Determine the [X, Y] coordinate at the center of the cell enclosing the given text.  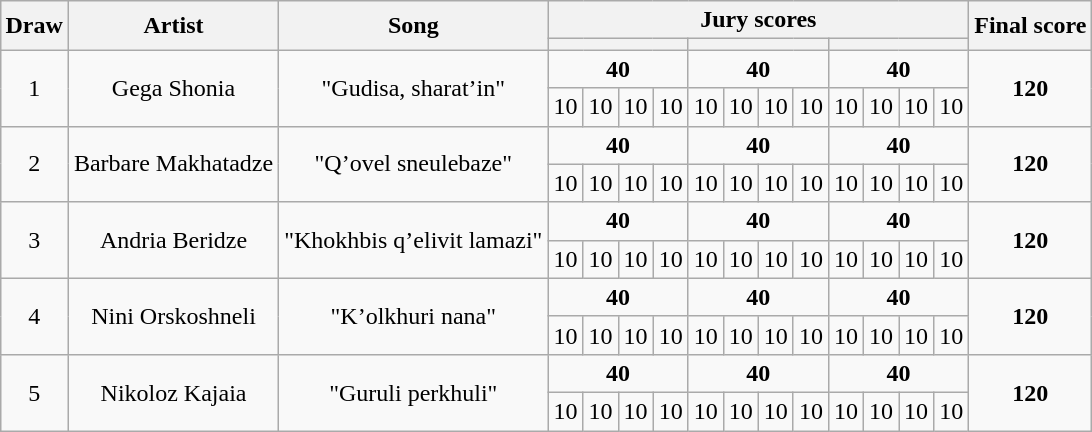
5 [34, 392]
Gega Shonia [173, 88]
Nini Orskoshneli [173, 316]
Barbare Makhatadze [173, 164]
Nikoloz Kajaia [173, 392]
Final score [1030, 26]
"Gudisa, sharat’in" [414, 88]
"Guruli perkhuli" [414, 392]
"K’olkhuri nana" [414, 316]
"Q’ovel sneulebaze" [414, 164]
Song [414, 26]
Artist [173, 26]
1 [34, 88]
Draw [34, 26]
Andria Beridze [173, 240]
"Khokhbis q’elivit lamazi" [414, 240]
4 [34, 316]
Jury scores [758, 20]
3 [34, 240]
2 [34, 164]
